Detect which cell encompasses the target text, then output its [X, Y] center coordinate. 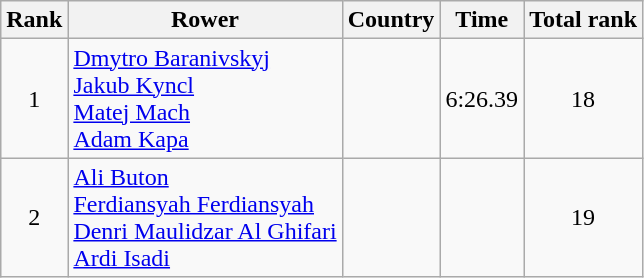
1 [34, 98]
Ali ButonFerdiansyah FerdiansyahDenri Maulidzar Al GhifariArdi Isadi [205, 218]
Rank [34, 20]
18 [584, 98]
Rower [205, 20]
Total rank [584, 20]
19 [584, 218]
6:26.39 [482, 98]
2 [34, 218]
Time [482, 20]
Country [391, 20]
Dmytro BaranivskyjJakub KynclMatej MachAdam Kapa [205, 98]
